Extract the (X, Y) coordinate from the center of the cell holding the provided text.  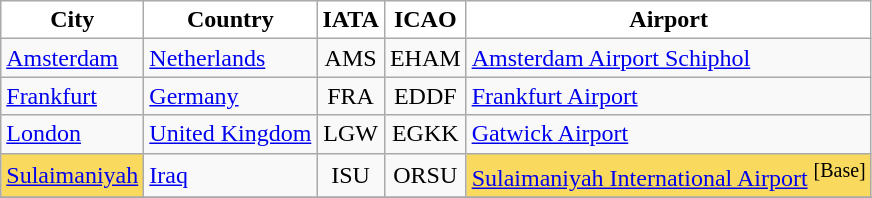
Frankfurt Airport (668, 96)
Sulaimaniyah (72, 176)
LGW (351, 134)
ISU (351, 176)
FRA (351, 96)
EDDF (425, 96)
City (72, 20)
ORSU (425, 176)
EGKK (425, 134)
ICAO (425, 20)
London (72, 134)
Germany (230, 96)
Gatwick Airport (668, 134)
Frankfurt (72, 96)
Airport (668, 20)
Iraq (230, 176)
Amsterdam (72, 58)
EHAM (425, 58)
Netherlands (230, 58)
Amsterdam Airport Schiphol (668, 58)
Country (230, 20)
AMS (351, 58)
IATA (351, 20)
Sulaimaniyah International Airport [Base] (668, 176)
United Kingdom (230, 134)
